Search for the cell housing the specified text and yield its (X, Y) center coordinate. 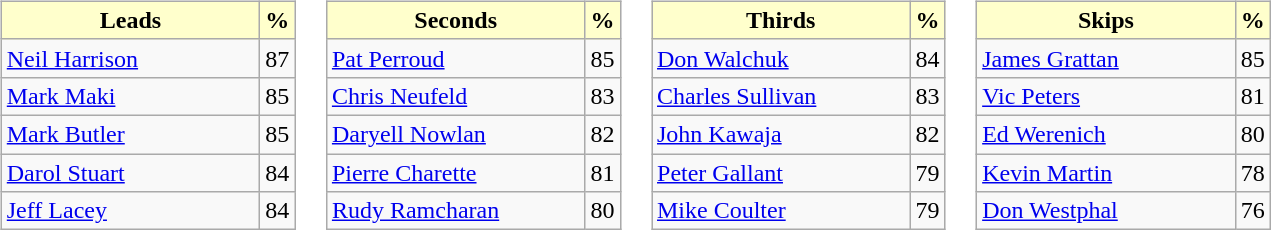
Darol Stuart (130, 173)
Ed Werenich (1106, 134)
Don Walchuk (782, 58)
76 (1252, 211)
Neil Harrison (130, 58)
Pierre Charette (456, 173)
78 (1252, 173)
Chris Neufeld (456, 96)
Kevin Martin (1106, 173)
Mark Maki (130, 96)
Daryell Nowlan (456, 134)
Mark Butler (130, 134)
Rudy Ramcharan (456, 211)
Skips (1106, 20)
87 (278, 58)
John Kawaja (782, 134)
Jeff Lacey (130, 211)
James Grattan (1106, 58)
Mike Coulter (782, 211)
Vic Peters (1106, 96)
Seconds (456, 20)
Pat Perroud (456, 58)
Charles Sullivan (782, 96)
Don Westphal (1106, 211)
Thirds (782, 20)
Leads (130, 20)
Peter Gallant (782, 173)
